Identify which cell holds the provided text, then report its [X, Y] central coordinate. 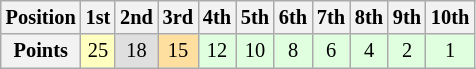
9th [407, 17]
Position [41, 17]
1st [98, 17]
2 [407, 51]
15 [178, 51]
4 [369, 51]
1 [450, 51]
5th [255, 17]
10th [450, 17]
Points [41, 51]
25 [98, 51]
8th [369, 17]
12 [217, 51]
2nd [136, 17]
7th [331, 17]
6 [331, 51]
6th [293, 17]
3rd [178, 17]
18 [136, 51]
8 [293, 51]
10 [255, 51]
4th [217, 17]
